Output the (x, y) coordinate of the center of the cell containing the given text.  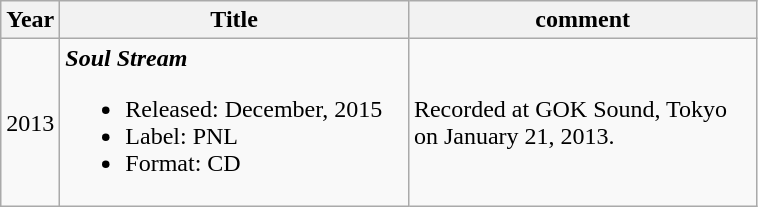
Year (30, 20)
2013 (30, 122)
Recorded at GOK Sound, Tokyo on January 21, 2013. (582, 122)
comment (582, 20)
Soul StreamReleased: December, 2015Label: PNL Format: CD (234, 122)
Title (234, 20)
